Pinpoint the cell where the given text exists, returning its [x, y] midpoint coordinate. 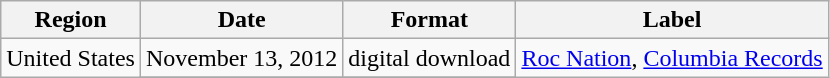
Region [71, 20]
digital download [430, 58]
Date [241, 20]
November 13, 2012 [241, 58]
Format [430, 20]
United States [71, 58]
Roc Nation, Columbia Records [672, 58]
Label [672, 20]
